Extract the [X, Y] coordinate from the center of the cell holding the provided text.  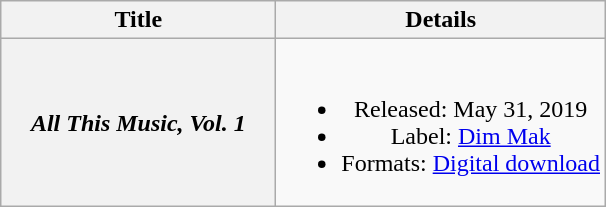
Details [441, 20]
All This Music, Vol. 1 [138, 122]
Released: May 31, 2019Label: Dim MakFormats: Digital download [441, 122]
Title [138, 20]
